Output the (x, y) coordinate of the center of the cell containing the given text.  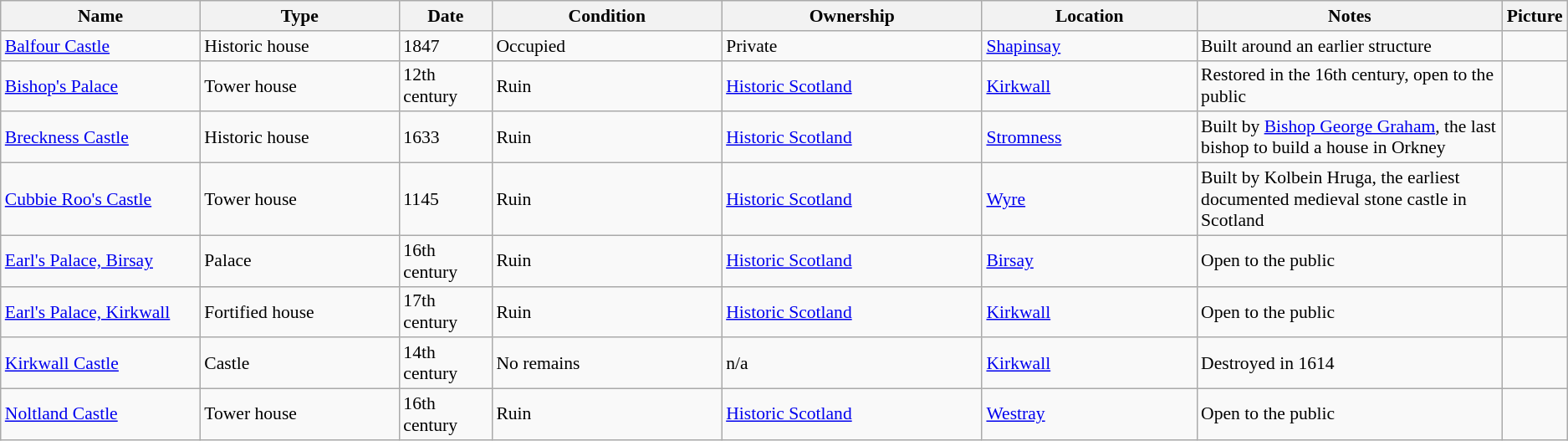
Condition (607, 16)
Occupied (607, 46)
Noltland Castle (100, 415)
Built by Bishop George Graham, the last bishop to build a house in Orkney (1350, 137)
Castle (299, 363)
17th century (445, 311)
Shapinsay (1089, 46)
Built by Kolbein Hruga, the earliest documented medieval stone castle in Scotland (1350, 199)
Bishop's Palace (100, 85)
Picture (1535, 16)
Earl's Palace, Kirkwall (100, 311)
Wyre (1089, 199)
Palace (299, 261)
Name (100, 16)
Stromness (1089, 137)
Birsay (1089, 261)
Earl's Palace, Birsay (100, 261)
Kirkwall Castle (100, 363)
Type (299, 16)
Built around an earlier structure (1350, 46)
Ownership (851, 16)
14th century (445, 363)
Destroyed in 1614 (1350, 363)
Fortified house (299, 311)
1847 (445, 46)
Notes (1350, 16)
12th century (445, 85)
n/a (851, 363)
1633 (445, 137)
Balfour Castle (100, 46)
Westray (1089, 415)
Date (445, 16)
No remains (607, 363)
Private (851, 46)
1145 (445, 199)
Restored in the 16th century, open to the public (1350, 85)
Location (1089, 16)
Cubbie Roo's Castle (100, 199)
Breckness Castle (100, 137)
